Find where the given text appears and provide that cell's center as (X, Y) coordinate. 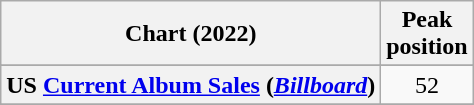
Chart (2022) (191, 34)
Peakposition (427, 34)
52 (427, 85)
US Current Album Sales (Billboard) (191, 85)
